Scan for the cell matching the given text and deliver its (X, Y) coordinate at center. 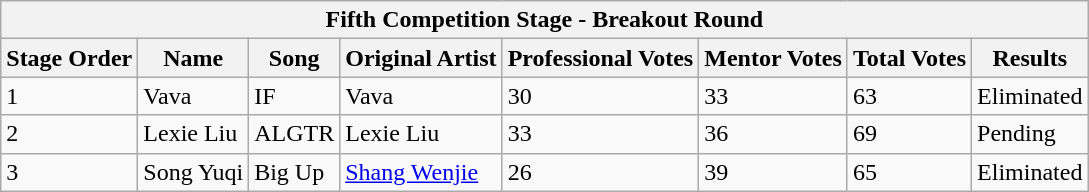
3 (70, 172)
69 (909, 134)
Fifth Competition Stage - Breakout Round (544, 20)
Professional Votes (600, 58)
ALGTR (294, 134)
36 (774, 134)
Total Votes (909, 58)
63 (909, 96)
Original Artist (421, 58)
Mentor Votes (774, 58)
30 (600, 96)
26 (600, 172)
39 (774, 172)
Stage Order (70, 58)
Big Up (294, 172)
Pending (1030, 134)
Name (194, 58)
Song (294, 58)
Song Yuqi (194, 172)
Shang Wenjie (421, 172)
IF (294, 96)
2 (70, 134)
Results (1030, 58)
1 (70, 96)
65 (909, 172)
